Provide the [X, Y] coordinate of the cell's center where the given text is located.  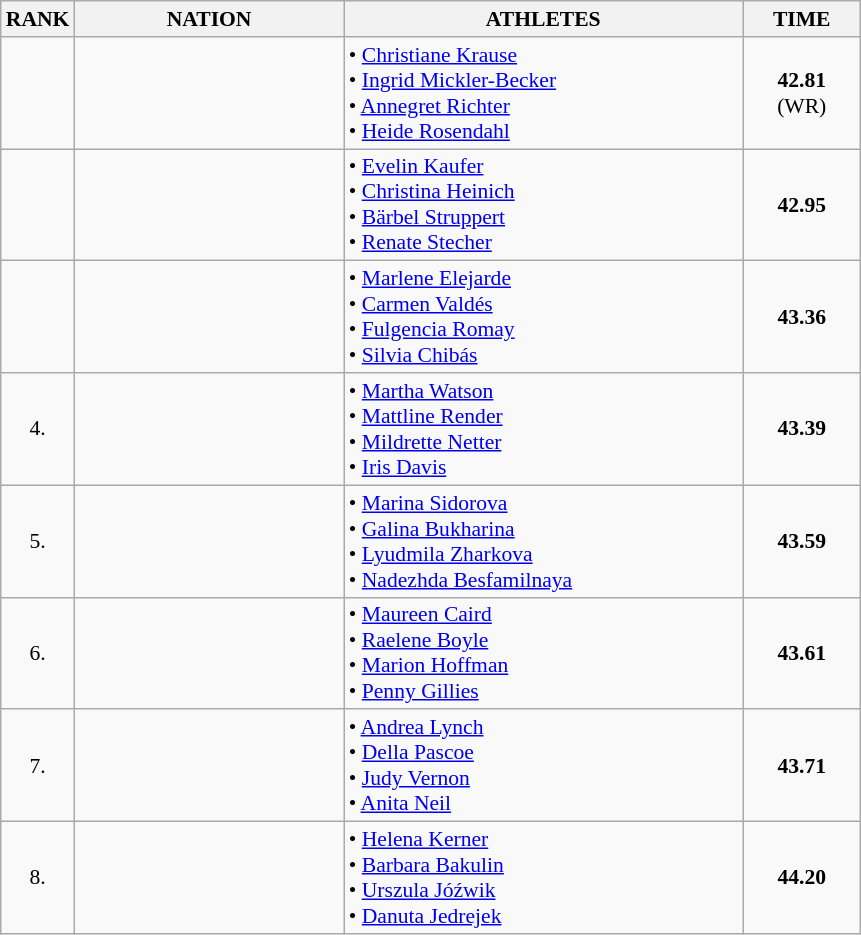
5. [38, 541]
• Evelin Kaufer• Christina Heinich• Bärbel Struppert• Renate Stecher [544, 205]
NATION [208, 19]
42.81(WR) [802, 93]
4. [38, 429]
43.39 [802, 429]
7. [38, 766]
• Maureen Caird• Raelene Boyle• Marion Hoffman• Penny Gillies [544, 653]
• Helena Kerner• Barbara Bakulin• Urszula Jóźwik• Danuta Jedrejek [544, 878]
TIME [802, 19]
6. [38, 653]
ATHLETES [544, 19]
43.36 [802, 317]
RANK [38, 19]
44.20 [802, 878]
• Martha Watson• Mattline Render• Mildrette Netter• Iris Davis [544, 429]
• Marlene Elejarde• Carmen Valdés• Fulgencia Romay• Silvia Chibás [544, 317]
43.59 [802, 541]
• Marina Sidorova• Galina Bukharina• Lyudmila Zharkova• Nadezhda Besfamilnaya [544, 541]
• Andrea Lynch• Della Pascoe• Judy Vernon• Anita Neil [544, 766]
42.95 [802, 205]
• Christiane Krause• Ingrid Mickler-Becker• Annegret Richter• Heide Rosendahl [544, 93]
8. [38, 878]
43.61 [802, 653]
43.71 [802, 766]
